Extract the (x, y) coordinate from the center of the cell holding the provided text.  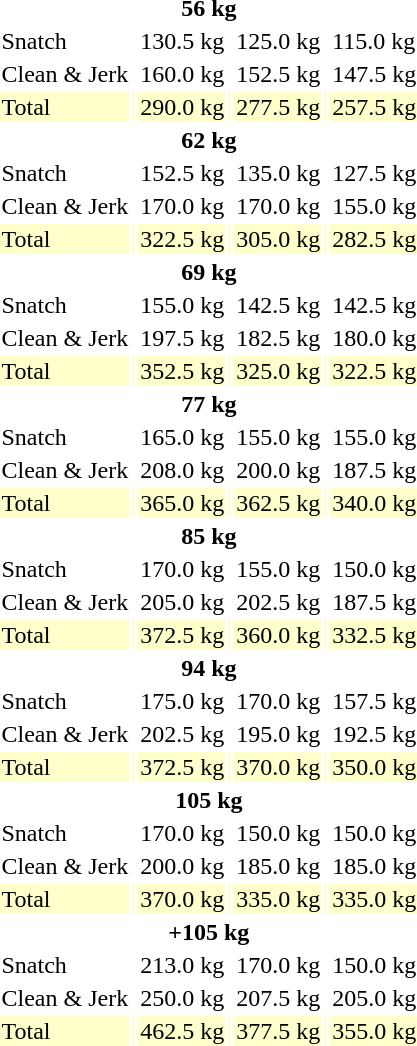
150.0 kg (278, 833)
362.5 kg (278, 503)
325.0 kg (278, 371)
213.0 kg (182, 965)
277.5 kg (278, 107)
205.0 kg (182, 602)
207.5 kg (278, 998)
352.5 kg (182, 371)
165.0 kg (182, 437)
142.5 kg (278, 305)
377.5 kg (278, 1031)
130.5 kg (182, 41)
185.0 kg (278, 866)
197.5 kg (182, 338)
365.0 kg (182, 503)
175.0 kg (182, 701)
160.0 kg (182, 74)
208.0 kg (182, 470)
182.5 kg (278, 338)
135.0 kg (278, 173)
195.0 kg (278, 734)
125.0 kg (278, 41)
290.0 kg (182, 107)
305.0 kg (278, 239)
335.0 kg (278, 899)
360.0 kg (278, 635)
250.0 kg (182, 998)
322.5 kg (182, 239)
462.5 kg (182, 1031)
